From the cell containing the given text, extract its center point as [x, y] coordinate. 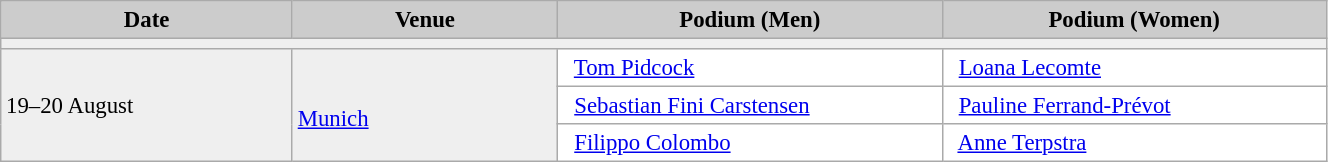
Loana Lecomte [1134, 68]
Munich [424, 106]
Date [147, 20]
Tom Pidcock [750, 68]
Pauline Ferrand-Prévot [1134, 106]
Podium (Men) [750, 20]
Podium (Women) [1134, 20]
Anne Terpstra [1134, 143]
19–20 August [147, 106]
Sebastian Fini Carstensen [750, 106]
Venue [424, 20]
Filippo Colombo [750, 143]
